Pinpoint the cell where the given text exists, returning its (x, y) midpoint coordinate. 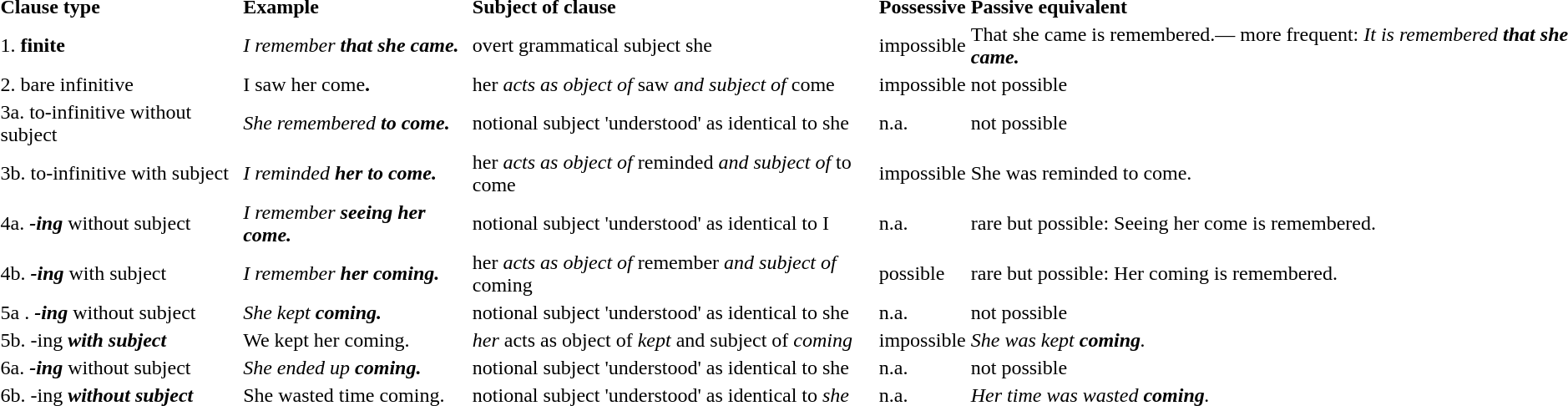
I remember her coming. (356, 274)
possible (922, 274)
her acts as object of saw and subject of come (673, 84)
overt grammatical subject she (673, 45)
She ended up coming. (356, 368)
She kept coming. (356, 312)
I remember seeing her come. (356, 224)
We kept her coming. (356, 340)
her acts as object of kept and subject of coming (673, 340)
her acts as object of remember and subject of coming (673, 274)
I remember that she came. (356, 45)
I reminded her to come. (356, 174)
her acts as object of reminded and subject of to come (673, 174)
She remembered to come. (356, 124)
notional subject 'understood' as identical to I (673, 224)
I saw her come. (356, 84)
